Scan for the cell matching the given text and deliver its (x, y) coordinate at center. 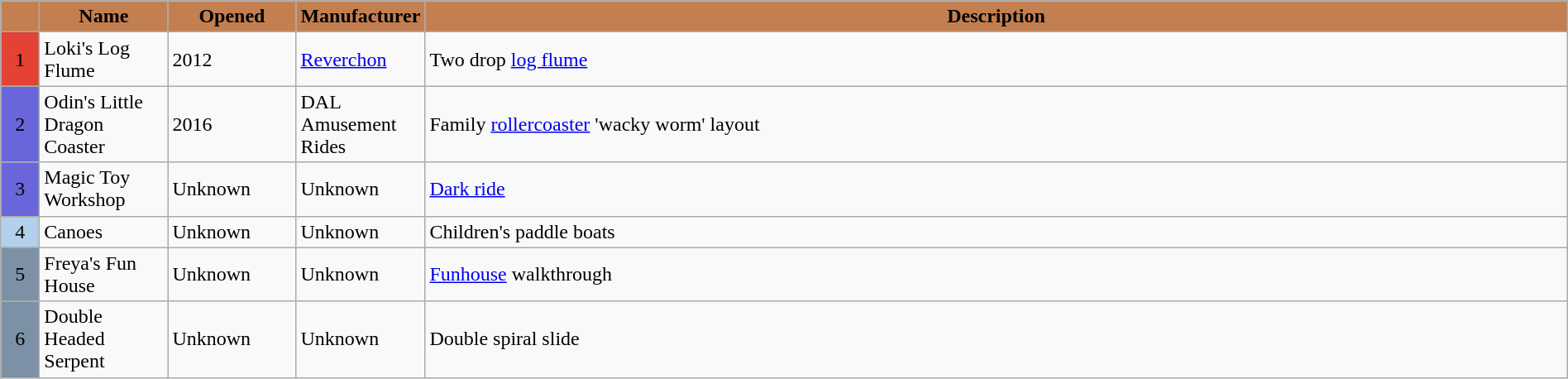
2016 (232, 124)
Reverchon (361, 60)
Name (104, 17)
DAL Amusement Rides (361, 124)
Children's paddle boats (996, 232)
2 (20, 124)
Magic Toy Workshop (104, 189)
4 (20, 232)
Double spiral slide (996, 339)
Two drop log flume (996, 60)
2012 (232, 60)
Dark ride (996, 189)
Canoes (104, 232)
Funhouse walkthrough (996, 275)
Description (996, 17)
Manufacturer (361, 17)
Family rollercoaster 'wacky worm' layout (996, 124)
Odin's Little Dragon Coaster (104, 124)
Opened (232, 17)
1 (20, 60)
Freya's Fun House (104, 275)
Loki's Log Flume (104, 60)
Double Headed Serpent (104, 339)
5 (20, 275)
6 (20, 339)
3 (20, 189)
